From the cell containing the given text, extract its center point as (x, y) coordinate. 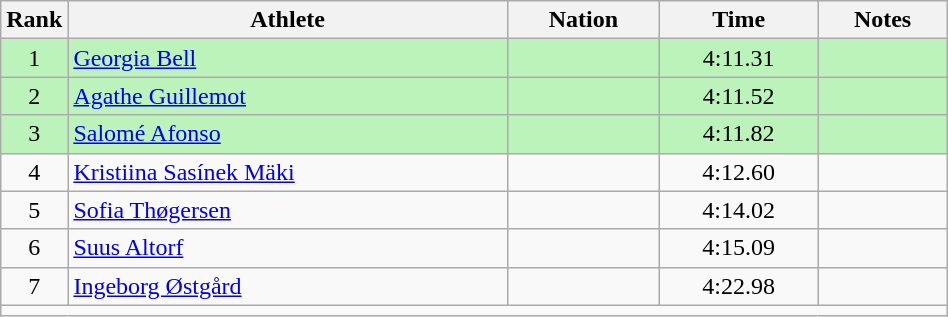
Athlete (288, 20)
5 (34, 210)
4:15.09 (738, 248)
Rank (34, 20)
4:12.60 (738, 172)
Time (738, 20)
6 (34, 248)
3 (34, 134)
Nation (583, 20)
1 (34, 58)
Kristiina Sasínek Mäki (288, 172)
4:14.02 (738, 210)
4:11.82 (738, 134)
4 (34, 172)
Salomé Afonso (288, 134)
Notes (882, 20)
4:11.31 (738, 58)
2 (34, 96)
Sofia Thøgersen (288, 210)
4:11.52 (738, 96)
Suus Altorf (288, 248)
Agathe Guillemot (288, 96)
7 (34, 286)
Georgia Bell (288, 58)
Ingeborg Østgård (288, 286)
4:22.98 (738, 286)
